Return [x, y] of the center of cell containing provided text 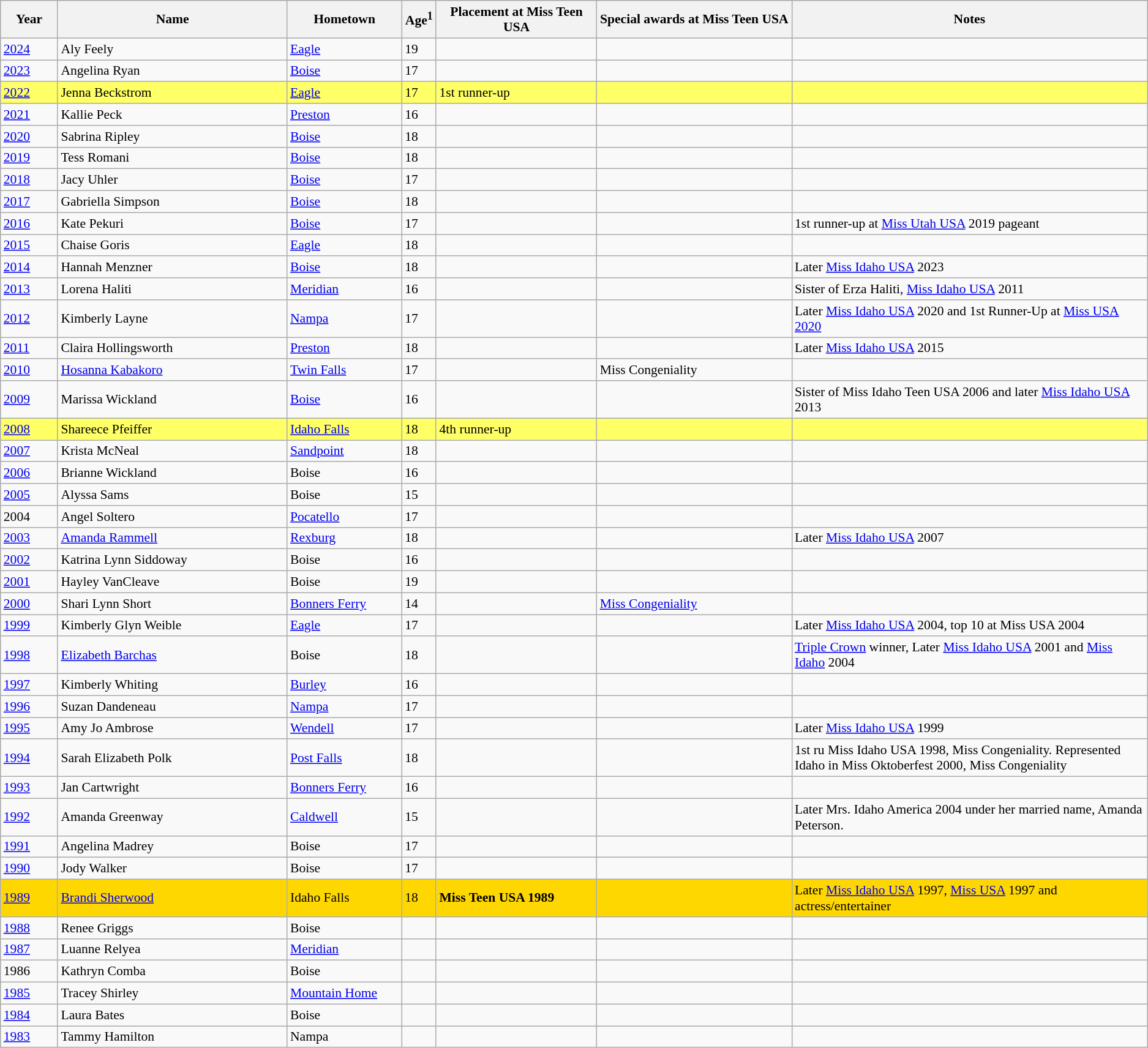
2005 [29, 495]
Renee Griggs [173, 928]
Sarah Elizabeth Polk [173, 758]
Pocatello [344, 517]
Claira Hollingsworth [173, 348]
Later Miss Idaho USA 2023 [970, 268]
Kathryn Comba [173, 971]
Later Miss Idaho USA 2004, top 10 at Miss USA 2004 [970, 626]
2022 [29, 93]
2019 [29, 158]
Angelina Madrey [173, 847]
Chaise Goris [173, 245]
Aly Feely [173, 49]
Sabrina Ripley [173, 137]
Alyssa Sams [173, 495]
Hosanna Kabakoro [173, 370]
Hannah Menzner [173, 268]
Kate Pekuri [173, 223]
Jenna Beckstrom [173, 93]
2021 [29, 114]
Tammy Hamilton [173, 1037]
Wendell [344, 728]
Amanda Rammell [173, 538]
2023 [29, 71]
Mountain Home [344, 994]
Jan Cartwright [173, 788]
1990 [29, 869]
Post Falls [344, 758]
2001 [29, 582]
Year [29, 20]
Name [173, 20]
1st runner-up at Miss Utah USA 2019 pageant [970, 223]
Sandpoint [344, 451]
Later Miss Idaho USA 1999 [970, 728]
14 [419, 604]
Gabriella Simpson [173, 202]
Later Miss Idaho USA 2015 [970, 348]
Amanda Greenway [173, 817]
2006 [29, 473]
2014 [29, 268]
1st runner-up [516, 93]
1998 [29, 655]
Age1 [419, 20]
Caldwell [344, 817]
1994 [29, 758]
Elizabeth Barchas [173, 655]
Amy Jo Ambrose [173, 728]
2020 [29, 137]
1985 [29, 994]
Tess Romani [173, 158]
1992 [29, 817]
Angelina Ryan [173, 71]
Sister of Erza Haliti, Miss Idaho USA 2011 [970, 289]
Sister of Miss Idaho Teen USA 2006 and later Miss Idaho USA 2013 [970, 399]
1986 [29, 971]
Rexburg [344, 538]
Miss Teen USA 1989 [516, 899]
Suzan Dandeneau [173, 706]
1996 [29, 706]
2004 [29, 517]
Kimberly Glyn Weible [173, 626]
Later Mrs. Idaho America 2004 under her married name, Amanda Peterson. [970, 817]
Later Miss Idaho USA 2020 and 1st Runner-Up at Miss USA 2020 [970, 318]
Shareece Pfeiffer [173, 429]
4th runner-up [516, 429]
1987 [29, 949]
2011 [29, 348]
Luanne Relyea [173, 949]
Twin Falls [344, 370]
2015 [29, 245]
2002 [29, 560]
Katrina Lynn Siddoway [173, 560]
Krista McNeal [173, 451]
Tracey Shirley [173, 994]
Shari Lynn Short [173, 604]
Placement at Miss Teen USA [516, 20]
1995 [29, 728]
1993 [29, 788]
2010 [29, 370]
1991 [29, 847]
2012 [29, 318]
Laura Bates [173, 1015]
Later Miss Idaho USA 2007 [970, 538]
2009 [29, 399]
Angel Soltero [173, 517]
Marissa Wickland [173, 399]
Jacy Uhler [173, 180]
2003 [29, 538]
2017 [29, 202]
Kimberly Layne [173, 318]
Hayley VanCleave [173, 582]
Special awards at Miss Teen USA [694, 20]
Lorena Haliti [173, 289]
1989 [29, 899]
1999 [29, 626]
2013 [29, 289]
Jody Walker [173, 869]
1988 [29, 928]
Kimberly Whiting [173, 685]
Brianne Wickland [173, 473]
Notes [970, 20]
2008 [29, 429]
2018 [29, 180]
2016 [29, 223]
1983 [29, 1037]
Brandi Sherwood [173, 899]
1st ru Miss Idaho USA 1998, Miss Congeniality. Represented Idaho in Miss Oktoberfest 2000, Miss Congeniality [970, 758]
2007 [29, 451]
Burley [344, 685]
2024 [29, 49]
Kallie Peck [173, 114]
Hometown [344, 20]
Triple Crown winner, Later Miss Idaho USA 2001 and Miss Idaho 2004 [970, 655]
1997 [29, 685]
2000 [29, 604]
Later Miss Idaho USA 1997, Miss USA 1997 and actress/entertainer [970, 899]
1984 [29, 1015]
